Provide the (X, Y) coordinate of the cell's center where the given text is located.  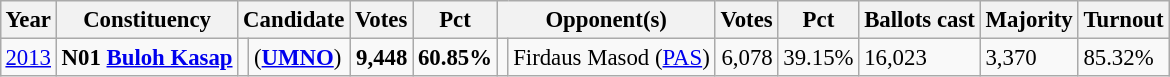
Ballots cast (920, 20)
16,023 (920, 57)
3,370 (1029, 57)
85.32% (1124, 57)
6,078 (746, 57)
Turnout (1124, 20)
Majority (1029, 20)
Year (28, 20)
39.15% (818, 57)
Opponent(s) (606, 20)
N01 Buloh Kasap (147, 57)
Firdaus Masod (PAS) (612, 57)
2013 (28, 57)
Candidate (294, 20)
60.85% (456, 57)
(UMNO) (300, 57)
9,448 (382, 57)
Constituency (147, 20)
